Scan for the cell matching the given text and deliver its [x, y] coordinate at center. 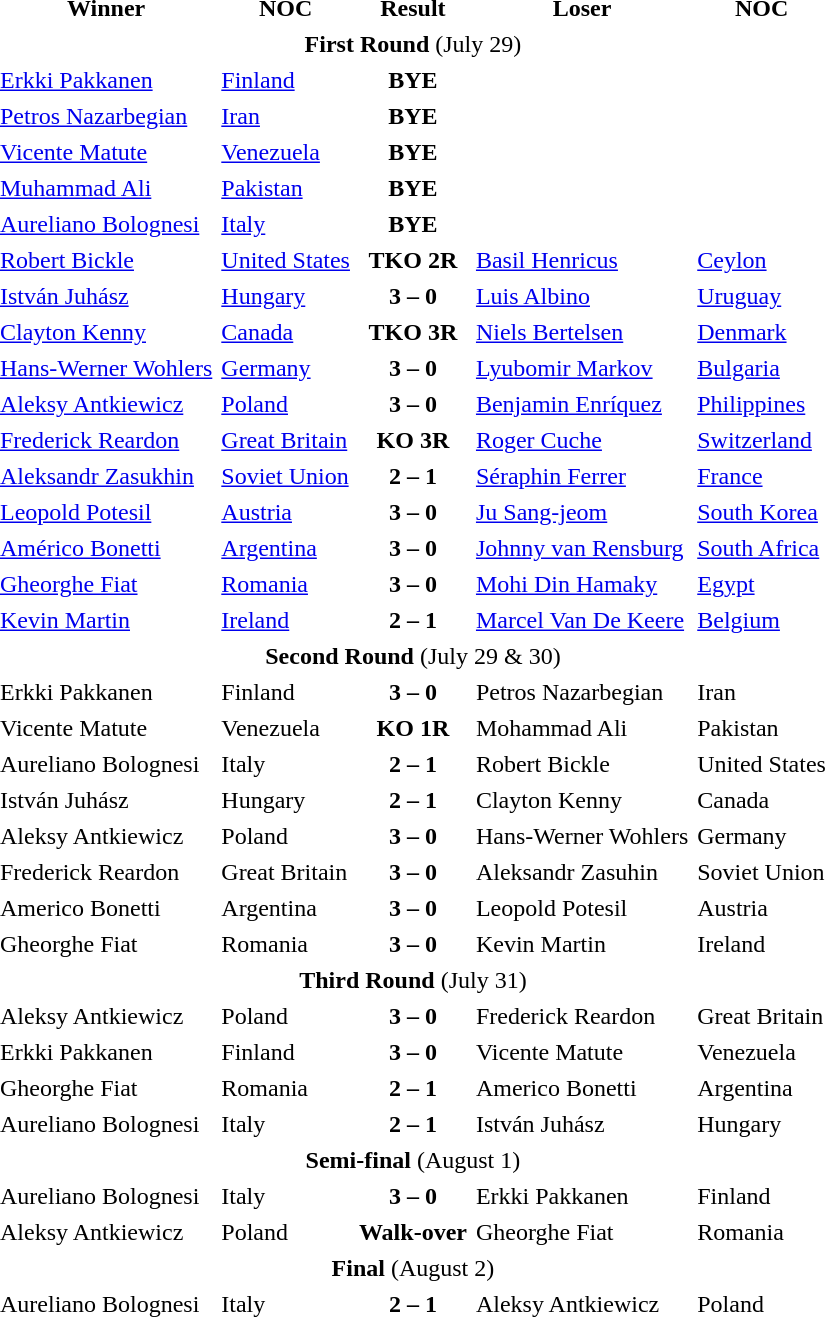
Luis Albino [582, 296]
Basil Henricus [582, 260]
Erkki Pakkanen [582, 1196]
TKO 3R [413, 332]
Roger Cuche [582, 440]
KO 3R [413, 440]
Niels Bertelsen [582, 332]
Robert Bickle [582, 764]
Walk-over [413, 1232]
Marcel Van De Keere [582, 620]
Kevin Martin [582, 944]
Soviet Union [286, 476]
Austria [286, 512]
Gheorghe Fiat [582, 1232]
Vicente Matute [582, 1052]
Hans-Werner Wohlers [582, 836]
Americo Bonetti [582, 1088]
Clayton Kenny [582, 800]
Leopold Potesil [582, 908]
TKO 2R [413, 260]
Ju Sang-jeom [582, 512]
Mohi Din Hamaky [582, 584]
Benjamin Enríquez [582, 404]
Pakistan [286, 188]
Germany [286, 368]
Séraphin Ferrer [582, 476]
Lyubomir Markov [582, 368]
Iran [286, 116]
Frederick Reardon [582, 1016]
Canada [286, 332]
KO 1R [413, 728]
Ireland [286, 620]
Aleksandr Zasuhin [582, 872]
Petros Nazarbegian [582, 692]
István Juhász [582, 1124]
Mohammad Ali [582, 728]
United States [286, 260]
Johnny van Rensburg [582, 548]
